Determine the [x, y] coordinate at the center of the cell enclosing the given text.  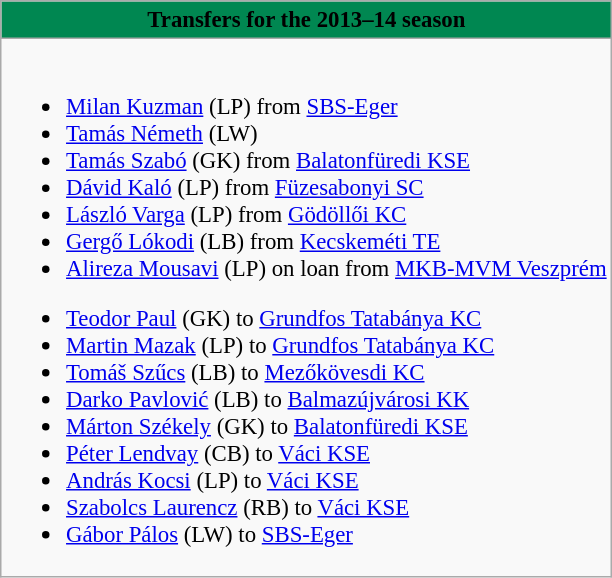
Transfers for the 2013–14 season [306, 20]
